Return [x, y] of the center of cell containing provided text 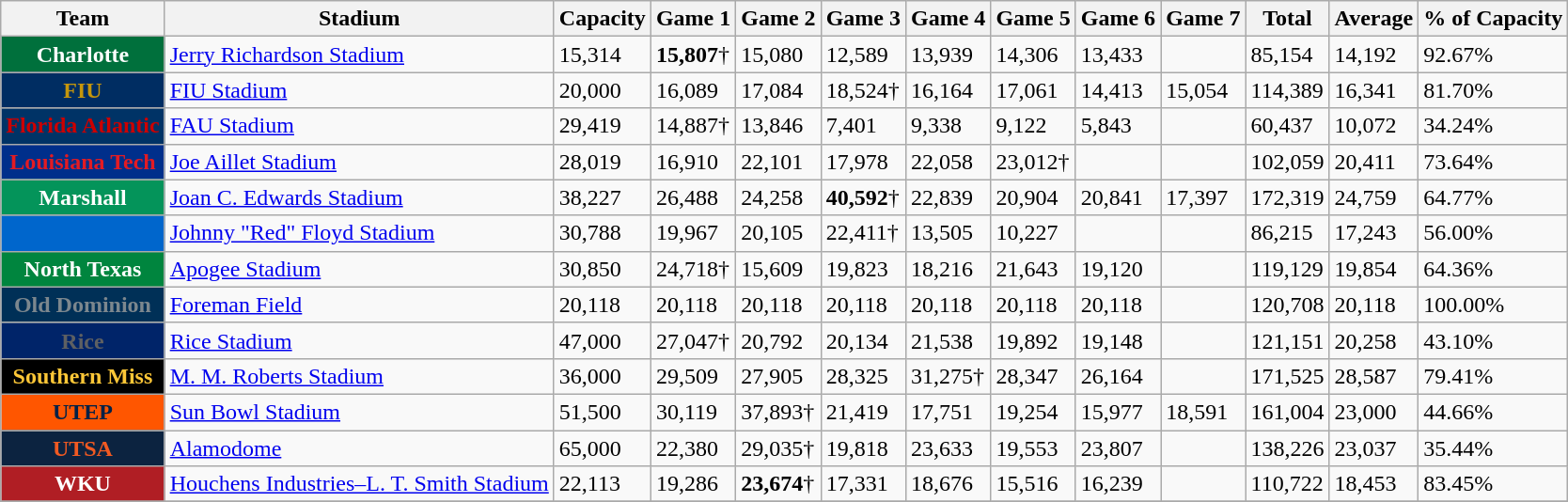
15,977 [1118, 412]
22,839 [948, 197]
28,019 [602, 162]
Louisiana Tech [83, 162]
Stadium [359, 19]
19,967 [693, 233]
60,437 [1288, 126]
28,587 [1374, 376]
27,047† [693, 340]
17,397 [1203, 197]
30,119 [693, 412]
110,722 [1288, 484]
5,843 [1118, 126]
23,012† [1033, 162]
36,000 [602, 376]
119,129 [1288, 269]
30,850 [602, 269]
Joe Aillet Stadium [359, 162]
7,401 [863, 126]
17,084 [778, 90]
FIU Stadium [359, 90]
16,341 [1374, 90]
23,000 [1374, 412]
19,148 [1118, 340]
40,592† [863, 197]
64.36% [1493, 269]
Southern Miss [83, 376]
172,319 [1288, 197]
73.64% [1493, 162]
18,676 [948, 484]
20,258 [1374, 340]
22,058 [948, 162]
29,509 [693, 376]
19,553 [1033, 448]
18,591 [1203, 412]
24,718† [693, 269]
47,000 [602, 340]
37,893† [778, 412]
79.41% [1493, 376]
Florida Atlantic [83, 126]
Old Dominion [83, 305]
16,089 [693, 90]
17,061 [1033, 90]
16,910 [693, 162]
Game 4 [948, 19]
15,080 [778, 55]
65,000 [602, 448]
19,818 [863, 448]
14,306 [1033, 55]
17,331 [863, 484]
13,846 [778, 126]
23,633 [948, 448]
Jerry Richardson Stadium [359, 55]
83.45% [1493, 484]
21,538 [948, 340]
19,892 [1033, 340]
19,286 [693, 484]
92.67% [1493, 55]
24,258 [778, 197]
Charlotte [83, 55]
18,453 [1374, 484]
22,380 [693, 448]
44.66% [1493, 412]
Houchens Industries–L. T. Smith Stadium [359, 484]
30,788 [602, 233]
20,904 [1033, 197]
28,325 [863, 376]
23,674† [778, 484]
Game 3 [863, 19]
19,854 [1374, 269]
17,978 [863, 162]
22,113 [602, 484]
171,525 [1288, 376]
23,807 [1118, 448]
81.70% [1493, 90]
19,120 [1118, 269]
43.10% [1493, 340]
22,101 [778, 162]
26,164 [1118, 376]
Alamodome [359, 448]
Sun Bowl Stadium [359, 412]
19,254 [1033, 412]
16,239 [1118, 484]
28,347 [1033, 376]
13,505 [948, 233]
M. M. Roberts Stadium [359, 376]
16,164 [948, 90]
Total [1288, 19]
27,905 [778, 376]
14,413 [1118, 90]
North Texas [83, 269]
Joan C. Edwards Stadium [359, 197]
120,708 [1288, 305]
20,841 [1118, 197]
% of Capacity [1493, 19]
18,216 [948, 269]
21,643 [1033, 269]
FIU [83, 90]
121,151 [1288, 340]
Marshall [83, 197]
21,419 [863, 412]
161,004 [1288, 412]
Capacity [602, 19]
Rice Stadium [359, 340]
10,227 [1033, 233]
15,516 [1033, 484]
Johnny "Red" Floyd Stadium [359, 233]
20,134 [863, 340]
9,122 [1033, 126]
17,751 [948, 412]
31,275† [948, 376]
15,054 [1203, 90]
20,411 [1374, 162]
15,609 [778, 269]
FAU Stadium [359, 126]
15,807† [693, 55]
Foreman Field [359, 305]
Game 2 [778, 19]
Game 7 [1203, 19]
Game 6 [1118, 19]
UTEP [83, 412]
22,411† [863, 233]
34.24% [1493, 126]
18,524† [863, 90]
15,314 [602, 55]
29,035† [778, 448]
23,037 [1374, 448]
Apogee Stadium [359, 269]
51,500 [602, 412]
Team [83, 19]
13,433 [1118, 55]
17,243 [1374, 233]
86,215 [1288, 233]
56.00% [1493, 233]
Average [1374, 19]
14,192 [1374, 55]
114,389 [1288, 90]
9,338 [948, 126]
Game 1 [693, 19]
WKU [83, 484]
Rice [83, 340]
38,227 [602, 197]
24,759 [1374, 197]
138,226 [1288, 448]
100.00% [1493, 305]
UTSA [83, 448]
10,072 [1374, 126]
12,589 [863, 55]
20,792 [778, 340]
64.77% [1493, 197]
20,000 [602, 90]
20,105 [778, 233]
13,939 [948, 55]
35.44% [1493, 448]
Game 5 [1033, 19]
85,154 [1288, 55]
29,419 [602, 126]
102,059 [1288, 162]
14,887† [693, 126]
19,823 [863, 269]
26,488 [693, 197]
